From the cell containing the given text, extract its center point as [x, y] coordinate. 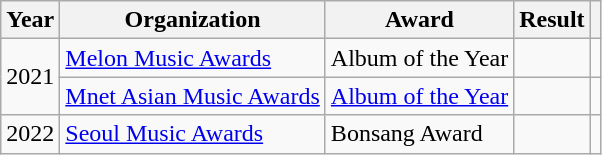
2021 [30, 77]
Bonsang Award [419, 134]
Result [552, 20]
Organization [193, 20]
Mnet Asian Music Awards [193, 96]
Melon Music Awards [193, 58]
2022 [30, 134]
Year [30, 20]
Seoul Music Awards [193, 134]
Award [419, 20]
